Identify which cell holds the provided text, then report its (x, y) central coordinate. 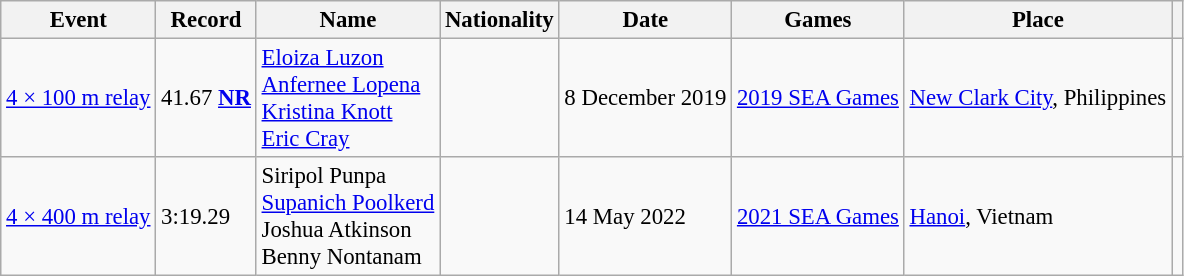
3:19.29 (206, 216)
Games (818, 20)
New Clark City, Philippines (1038, 98)
4 × 400 m relay (78, 216)
Place (1038, 20)
2019 SEA Games (818, 98)
Eloiza LuzonAnfernee LopenaKristina KnottEric Cray (348, 98)
4 × 100 m relay (78, 98)
Name (348, 20)
Record (206, 20)
Nationality (500, 20)
41.67 NR (206, 98)
8 December 2019 (646, 98)
14 May 2022 (646, 216)
2021 SEA Games (818, 216)
Event (78, 20)
Siripol PunpaSupanich PoolkerdJoshua AtkinsonBenny Nontanam (348, 216)
Date (646, 20)
Hanoi, Vietnam (1038, 216)
